Return the [x, y] coordinate for the center point of the cell that contains the specified text.  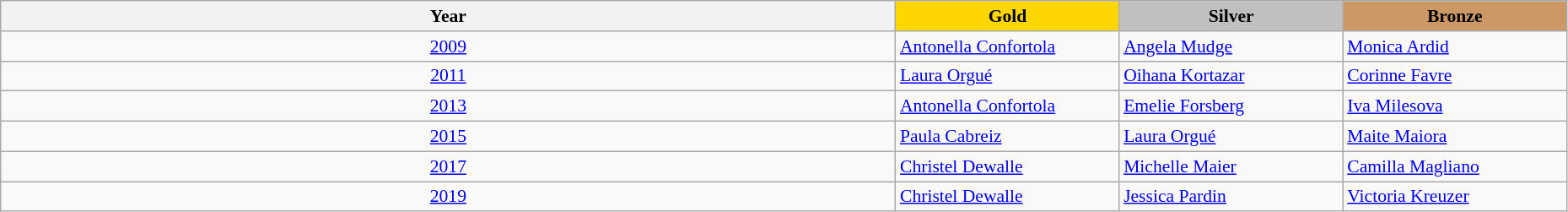
Jessica Pardin [1231, 197]
Silver [1231, 16]
Gold [1007, 16]
Year [449, 16]
Oihana Kortazar [1231, 76]
Corinne Favre [1454, 76]
2009 [449, 46]
2015 [449, 137]
2013 [449, 106]
Camilla Magliano [1454, 166]
Angela Mudge [1231, 46]
Emelie Forsberg [1231, 106]
2011 [449, 76]
2017 [449, 166]
Michelle Maier [1231, 166]
Victoria Kreuzer [1454, 197]
Bronze [1454, 16]
2019 [449, 197]
Monica Ardid [1454, 46]
Paula Cabreiz [1007, 137]
Maite Maiora [1454, 137]
Iva Milesova [1454, 106]
